Pinpoint the cell where the given text exists, returning its (X, Y) midpoint coordinate. 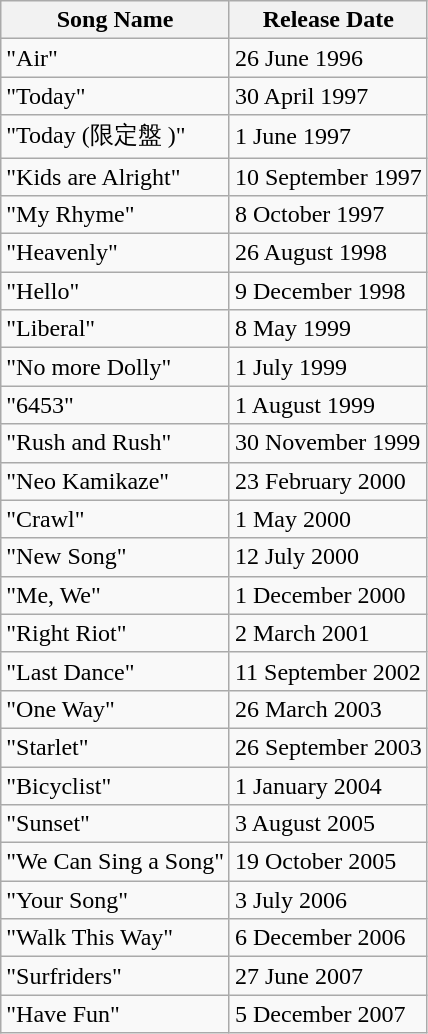
1 December 2000 (328, 595)
23 February 2000 (328, 481)
"Air" (116, 58)
"Neo Kamikaze" (116, 481)
11 September 2002 (328, 671)
"No more Dolly" (116, 367)
6 December 2006 (328, 938)
"Liberal" (116, 329)
"One Way" (116, 709)
27 June 2007 (328, 976)
"Bicyclist" (116, 785)
"Walk This Way" (116, 938)
1 June 1997 (328, 136)
"Kids are Alright" (116, 177)
26 September 2003 (328, 747)
"Your Song" (116, 900)
"Rush and Rush" (116, 443)
"Last Dance" (116, 671)
"Heavenly" (116, 253)
"We Can Sing a Song" (116, 862)
30 November 1999 (328, 443)
12 July 2000 (328, 557)
"My Rhyme" (116, 215)
"Me, We" (116, 595)
Song Name (116, 20)
Release Date (328, 20)
"Right Riot" (116, 633)
3 July 2006 (328, 900)
1 May 2000 (328, 519)
"Starlet" (116, 747)
"Hello" (116, 291)
2 March 2001 (328, 633)
"Have Fun" (116, 1014)
"Surfriders" (116, 976)
26 August 1998 (328, 253)
"New Song" (116, 557)
"Sunset" (116, 824)
1 July 1999 (328, 367)
26 March 2003 (328, 709)
3 August 2005 (328, 824)
19 October 2005 (328, 862)
26 June 1996 (328, 58)
10 September 1997 (328, 177)
"6453" (116, 405)
"Today (限定盤 )" (116, 136)
1 January 2004 (328, 785)
8 October 1997 (328, 215)
"Today" (116, 96)
9 December 1998 (328, 291)
30 April 1997 (328, 96)
"Crawl" (116, 519)
5 December 2007 (328, 1014)
8 May 1999 (328, 329)
1 August 1999 (328, 405)
